Identify which cell holds the provided text, then report its [x, y] central coordinate. 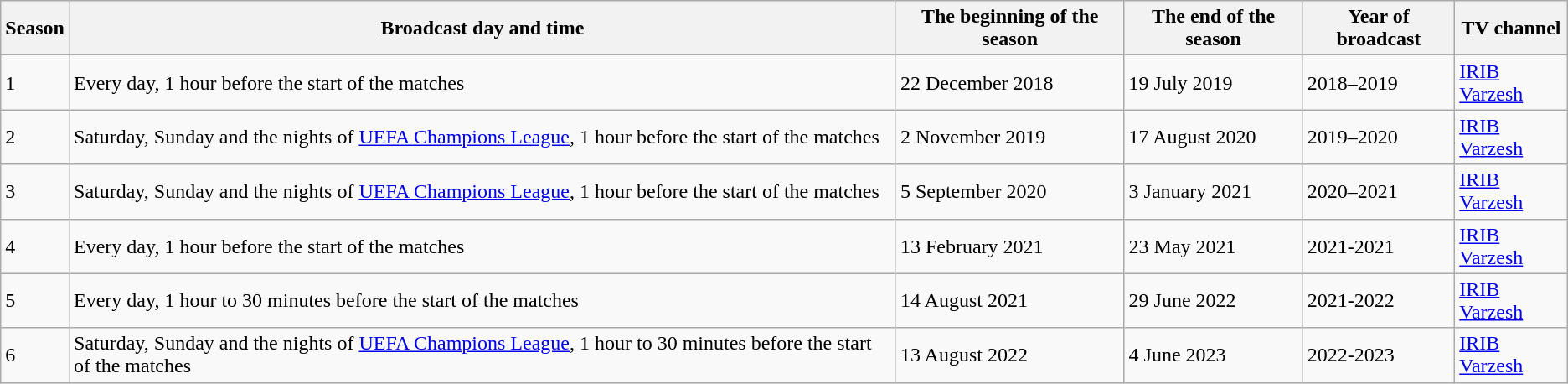
6 [35, 355]
1 [35, 82]
5 September 2020 [1010, 191]
17 August 2020 [1213, 138]
Year of broadcast [1379, 29]
Every day, 1 hour to 30 minutes before the start of the matches [482, 300]
Saturday, Sunday and the nights of UEFA Champions League, 1 hour to 30 minutes before the start of the matches [482, 355]
The end of the season [1213, 29]
13 August 2022 [1010, 355]
23 May 2021 [1213, 246]
29 June 2022 [1213, 300]
4 June 2023 [1213, 355]
2021-2022 [1379, 300]
Season [35, 29]
2 [35, 138]
2019–2020 [1379, 138]
Broadcast day and time [482, 29]
The beginning of the season [1010, 29]
13 February 2021 [1010, 246]
2020–2021 [1379, 191]
3 January 2021 [1213, 191]
2 November 2019 [1010, 138]
4 [35, 246]
14 August 2021 [1010, 300]
2018–2019 [1379, 82]
3 [35, 191]
5 [35, 300]
2021-2021 [1379, 246]
22 December 2018 [1010, 82]
2022-2023 [1379, 355]
TV channel [1511, 29]
19 July 2019 [1213, 82]
